Locate the cell with the specified text and output its [x, y] center coordinate. 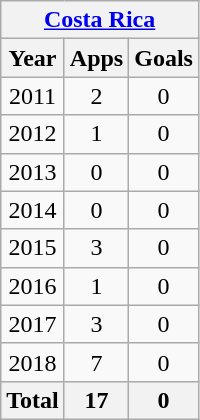
2012 [33, 134]
2017 [33, 324]
2014 [33, 210]
7 [96, 362]
2015 [33, 248]
Apps [96, 58]
2013 [33, 172]
2016 [33, 286]
Year [33, 58]
17 [96, 400]
Goals [164, 58]
Costa Rica [100, 20]
Total [33, 400]
2018 [33, 362]
2 [96, 96]
2011 [33, 96]
